For the text-containing cell, return its midpoint in (x, y) coordinate format. 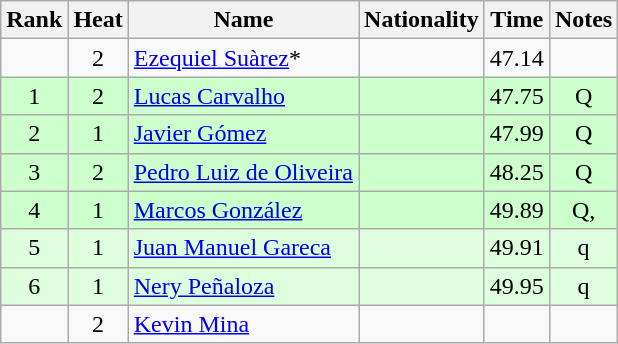
49.89 (516, 210)
Name (243, 20)
47.75 (516, 96)
Javier Gómez (243, 134)
Notes (583, 20)
Time (516, 20)
Q, (583, 210)
49.95 (516, 286)
Lucas Carvalho (243, 96)
Pedro Luiz de Oliveira (243, 172)
Heat (98, 20)
6 (34, 286)
47.14 (516, 58)
47.99 (516, 134)
3 (34, 172)
Marcos González (243, 210)
Nery Peñaloza (243, 286)
5 (34, 248)
Kevin Mina (243, 324)
Rank (34, 20)
4 (34, 210)
Juan Manuel Gareca (243, 248)
48.25 (516, 172)
Ezequiel Suàrez* (243, 58)
49.91 (516, 248)
Nationality (422, 20)
